Return (x, y) of the center of cell containing provided text 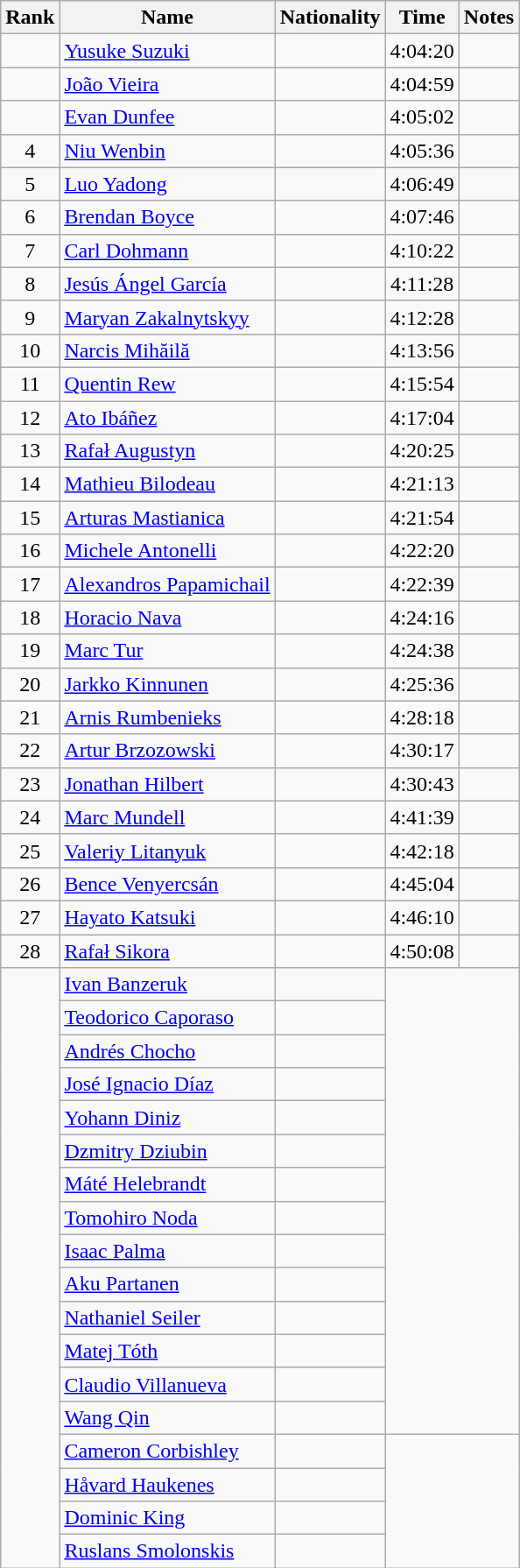
4:22:20 (422, 551)
Håvard Haukenes (167, 1485)
Quentin Rew (167, 384)
4:24:38 (422, 651)
Horacio Nava (167, 618)
4:05:36 (422, 151)
4:12:28 (422, 317)
4:22:39 (422, 584)
4:15:54 (422, 384)
Bence Venyercsán (167, 884)
Marc Tur (167, 651)
Yusuke Suzuki (167, 51)
Andrés Chocho (167, 1051)
4:13:56 (422, 350)
4:05:02 (422, 117)
4:30:43 (422, 784)
Valeriy Litanyuk (167, 851)
16 (30, 551)
13 (30, 451)
Brendan Boyce (167, 217)
4:46:10 (422, 917)
15 (30, 518)
Claudio Villanueva (167, 1384)
Cameron Corbishley (167, 1451)
25 (30, 851)
4 (30, 151)
Rafał Sikora (167, 950)
17 (30, 584)
4:42:18 (422, 851)
Niu Wenbin (167, 151)
4:45:04 (422, 884)
12 (30, 418)
4:04:59 (422, 84)
Marc Mundell (167, 817)
4:21:13 (422, 484)
4:41:39 (422, 817)
4:30:17 (422, 751)
Michele Antonelli (167, 551)
6 (30, 217)
7 (30, 251)
Notes (488, 18)
Nationality (330, 18)
21 (30, 717)
Arturas Mastianica (167, 518)
Ivan Banzeruk (167, 985)
4:07:46 (422, 217)
José Ignacio Díaz (167, 1084)
14 (30, 484)
5 (30, 184)
8 (30, 284)
Luo Yadong (167, 184)
Evan Dunfee (167, 117)
Teodorico Caporaso (167, 1018)
Rafał Augustyn (167, 451)
Mathieu Bilodeau (167, 484)
10 (30, 350)
4:28:18 (422, 717)
4:20:25 (422, 451)
4:06:49 (422, 184)
4:10:22 (422, 251)
Aku Partanen (167, 1284)
20 (30, 684)
Ruslans Smolonskis (167, 1551)
27 (30, 917)
Name (167, 18)
Maryan Zakalnytskyy (167, 317)
23 (30, 784)
4:24:16 (422, 618)
4:04:20 (422, 51)
Jonathan Hilbert (167, 784)
Nathaniel Seiler (167, 1317)
Dzmitry Dziubin (167, 1151)
4:25:36 (422, 684)
Ato Ibáñez (167, 418)
22 (30, 751)
Alexandros Papamichail (167, 584)
24 (30, 817)
18 (30, 618)
Arnis Rumbenieks (167, 717)
Narcis Mihăilă (167, 350)
26 (30, 884)
Time (422, 18)
4:50:08 (422, 950)
João Vieira (167, 84)
Jesús Ángel García (167, 284)
28 (30, 950)
Hayato Katsuki (167, 917)
11 (30, 384)
Carl Dohmann (167, 251)
Dominic King (167, 1518)
Yohann Diniz (167, 1118)
Jarkko Kinnunen (167, 684)
4:21:54 (422, 518)
4:11:28 (422, 284)
Máté Helebrandt (167, 1184)
4:17:04 (422, 418)
Rank (30, 18)
Matej Tóth (167, 1351)
Tomohiro Noda (167, 1218)
Isaac Palma (167, 1251)
Artur Brzozowski (167, 751)
19 (30, 651)
9 (30, 317)
Wang Qin (167, 1417)
